Identify which cell holds the provided text, then report its (X, Y) central coordinate. 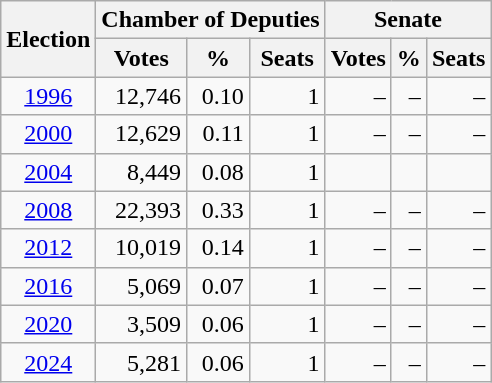
2012 (48, 248)
0.14 (218, 248)
2000 (48, 134)
0.07 (218, 286)
12,746 (142, 96)
0.33 (218, 210)
2016 (48, 286)
2024 (48, 362)
0.11 (218, 134)
1996 (48, 96)
2004 (48, 172)
2020 (48, 324)
3,509 (142, 324)
5,281 (142, 362)
12,629 (142, 134)
8,449 (142, 172)
0.08 (218, 172)
22,393 (142, 210)
Chamber of Deputies (210, 20)
Senate (408, 20)
2008 (48, 210)
5,069 (142, 286)
0.10 (218, 96)
Election (48, 39)
10,019 (142, 248)
